Provide the (X, Y) coordinate of the cell's center where the given text is located.  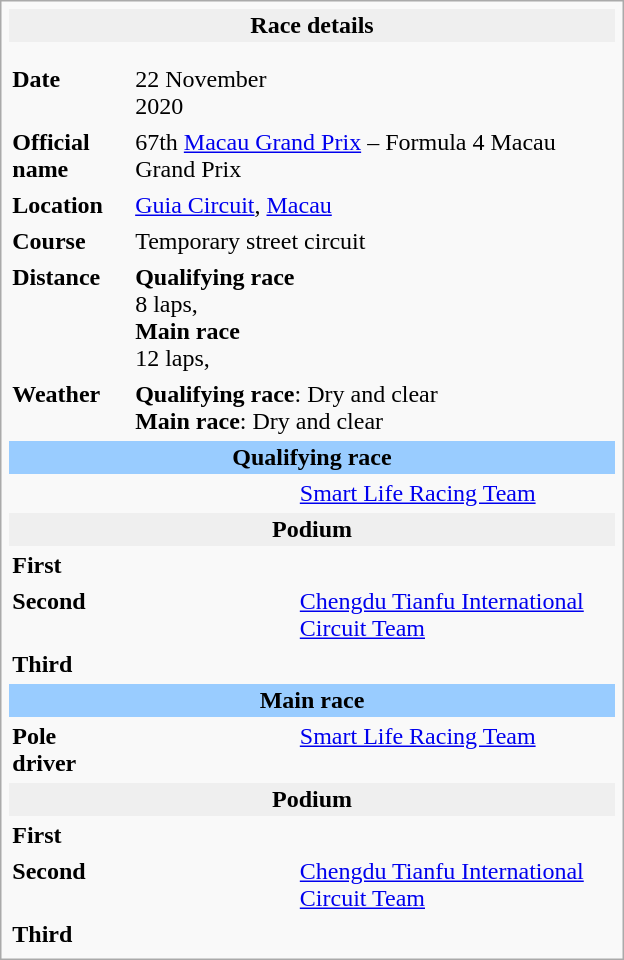
Weather (69, 408)
22 November 2020 (213, 93)
Qualifying race (312, 458)
67th Macau Grand Prix – Formula 4 Macau Grand Prix (374, 156)
Location (69, 206)
Pole driver (69, 750)
Temporary street circuit (374, 242)
Official name (69, 156)
Date (69, 93)
Guia Circuit, Macau (374, 206)
Qualifying race: Dry and clearMain race: Dry and clear (374, 408)
Qualifying race8 laps, Main race12 laps, (374, 318)
Main race (312, 700)
Course (69, 242)
Race details (312, 26)
Distance (69, 318)
